Locate the cell with the specified text and output its [x, y] center coordinate. 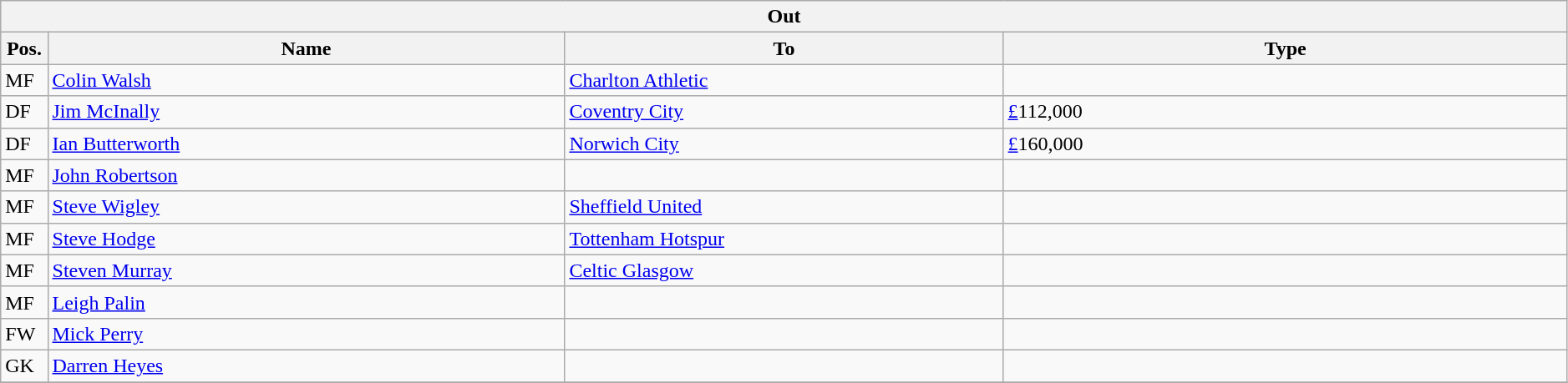
Mick Perry [306, 334]
Pos. [24, 48]
GK [24, 365]
FW [24, 334]
Norwich City [784, 144]
£112,000 [1285, 112]
Charlton Athletic [784, 80]
Steve Hodge [306, 239]
Out [784, 17]
£160,000 [1285, 144]
To [784, 48]
Coventry City [784, 112]
Ian Butterworth [306, 144]
Steven Murray [306, 270]
Steve Wigley [306, 207]
Colin Walsh [306, 80]
Type [1285, 48]
Jim McInally [306, 112]
Darren Heyes [306, 365]
John Robertson [306, 175]
Name [306, 48]
Tottenham Hotspur [784, 239]
Celtic Glasgow [784, 270]
Sheffield United [784, 207]
Leigh Palin [306, 302]
